Return [X, Y] of the center of cell containing provided text 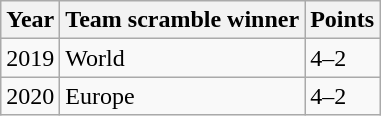
World [182, 58]
2020 [30, 96]
Europe [182, 96]
Team scramble winner [182, 20]
2019 [30, 58]
Points [342, 20]
Year [30, 20]
